Provide the [x, y] coordinate of the cell's center where the given text is located.  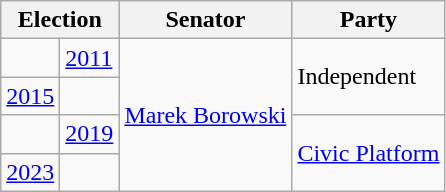
2011 [90, 58]
Civic Platform [368, 153]
Party [368, 20]
Independent [368, 77]
2015 [30, 96]
Senator [206, 20]
Election [60, 20]
2019 [90, 134]
Marek Borowski [206, 115]
2023 [30, 172]
